Locate the cell with the specified text and output its (x, y) center coordinate. 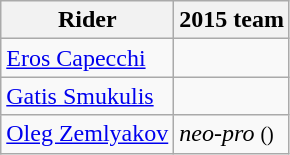
Gatis Smukulis (88, 96)
2015 team (232, 20)
neo-pro () (232, 134)
Eros Capecchi (88, 58)
Rider (88, 20)
Oleg Zemlyakov (88, 134)
